Pinpoint the cell where the given text exists, returning its (X, Y) midpoint coordinate. 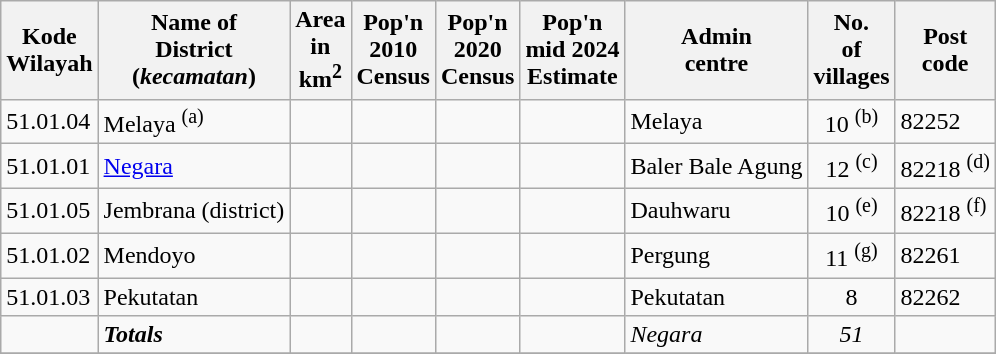
Jembrana (district) (194, 210)
51 (852, 335)
10 (e) (852, 210)
Melaya (a) (194, 122)
11 (g) (852, 256)
51.01.04 (50, 122)
Pop'n mid 2024 Estimate (572, 50)
No.ofvillages (852, 50)
Totals (194, 335)
8 (852, 297)
Area in km2 (320, 50)
Pergung (716, 256)
Postcode (945, 50)
82218 (d) (945, 166)
Kode Wilayah (50, 50)
51.01.05 (50, 210)
10 (b) (852, 122)
51.01.02 (50, 256)
Baler Bale Agung (716, 166)
82261 (945, 256)
82262 (945, 297)
82252 (945, 122)
Melaya (716, 122)
51.01.03 (50, 297)
Admincentre (716, 50)
82218 (f) (945, 210)
Pop'n 2020 Census (477, 50)
Pop'n 2010 Census (393, 50)
12 (c) (852, 166)
Dauhwaru (716, 210)
51.01.01 (50, 166)
Mendoyo (194, 256)
Name ofDistrict(kecamatan) (194, 50)
